Pinpoint the cell where the given text exists, returning its (X, Y) midpoint coordinate. 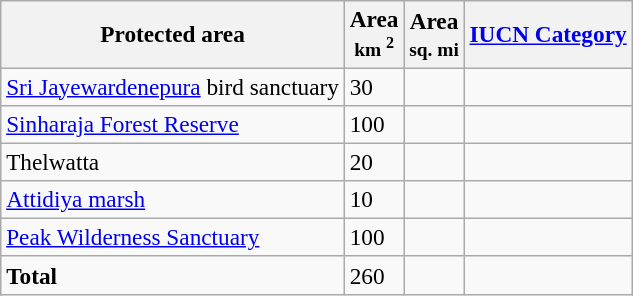
Attidiya marsh (173, 199)
IUCN Category (548, 34)
Total (173, 275)
30 (374, 86)
260 (374, 275)
Sri Jayewardenepura bird sanctuary (173, 86)
Peak Wilderness Sanctuary (173, 237)
10 (374, 199)
Sinharaja Forest Reserve (173, 124)
Area km 2 (374, 34)
Protected area (173, 34)
20 (374, 162)
Thelwatta (173, 162)
Area sq. mi (434, 34)
